Extract the (X, Y) coordinate from the center of the cell holding the provided text.  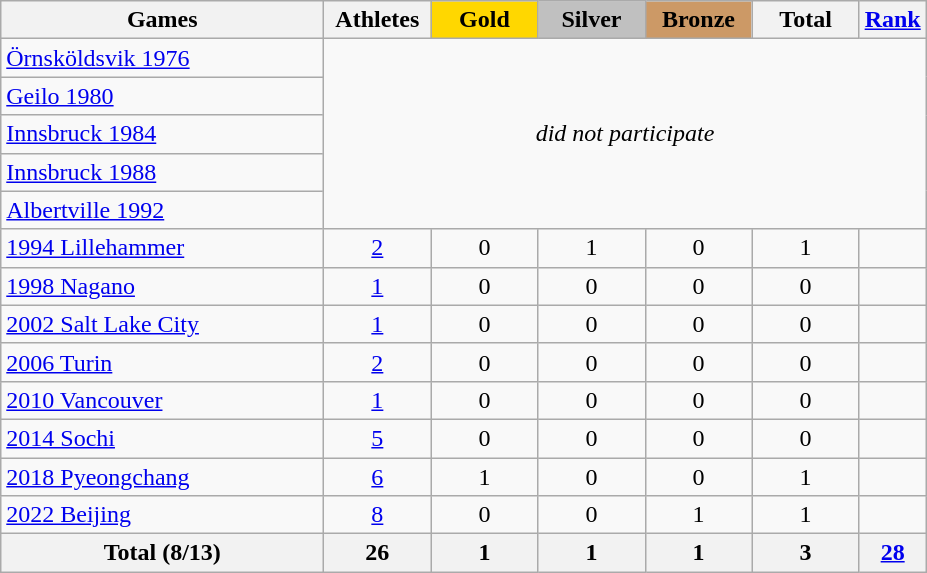
8 (378, 515)
2006 Turin (162, 362)
2002 Salt Lake City (162, 324)
Bronze (698, 20)
Geilo 1980 (162, 96)
6 (378, 477)
Rank (892, 20)
Albertville 1992 (162, 210)
Silver (592, 20)
28 (892, 553)
Innsbruck 1984 (162, 134)
Total (8/13) (162, 553)
2010 Vancouver (162, 400)
Games (162, 20)
Gold (484, 20)
did not participate (625, 134)
3 (806, 553)
Innsbruck 1988 (162, 172)
2022 Beijing (162, 515)
1994 Lillehammer (162, 248)
Örnsköldsvik 1976 (162, 58)
1998 Nagano (162, 286)
Total (806, 20)
Athletes (378, 20)
26 (378, 553)
5 (378, 438)
2018 Pyeongchang (162, 477)
2014 Sochi (162, 438)
